From the cell containing the given text, extract its center point as (X, Y) coordinate. 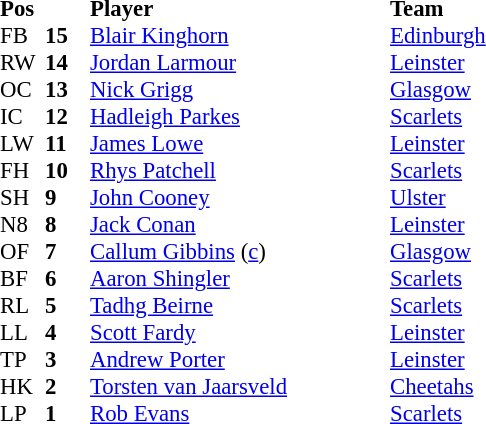
Aaron Shingler (240, 278)
13 (68, 90)
IC (22, 116)
Blair Kinghorn (240, 36)
Andrew Porter (240, 360)
Jack Conan (240, 224)
OC (22, 90)
4 (68, 332)
14 (68, 62)
12 (68, 116)
OF (22, 252)
8 (68, 224)
Hadleigh Parkes (240, 116)
LL (22, 332)
9 (68, 198)
2 (68, 386)
James Lowe (240, 144)
3 (68, 360)
TP (22, 360)
N8 (22, 224)
11 (68, 144)
LW (22, 144)
7 (68, 252)
15 (68, 36)
FH (22, 170)
Scott Fardy (240, 332)
10 (68, 170)
RW (22, 62)
Rhys Patchell (240, 170)
BF (22, 278)
Torsten van Jaarsveld (240, 386)
Callum Gibbins (c) (240, 252)
Nick Grigg (240, 90)
5 (68, 306)
RL (22, 306)
Jordan Larmour (240, 62)
6 (68, 278)
SH (22, 198)
John Cooney (240, 198)
Tadhg Beirne (240, 306)
FB (22, 36)
HK (22, 386)
